From the cell containing the given text, extract its center point as [x, y] coordinate. 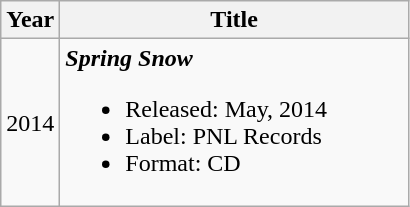
Year [30, 20]
2014 [30, 122]
Title [234, 20]
Spring SnowReleased: May, 2014Label: PNL Records Format: CD [234, 122]
